For the text-containing cell, return its midpoint in (X, Y) coordinate format. 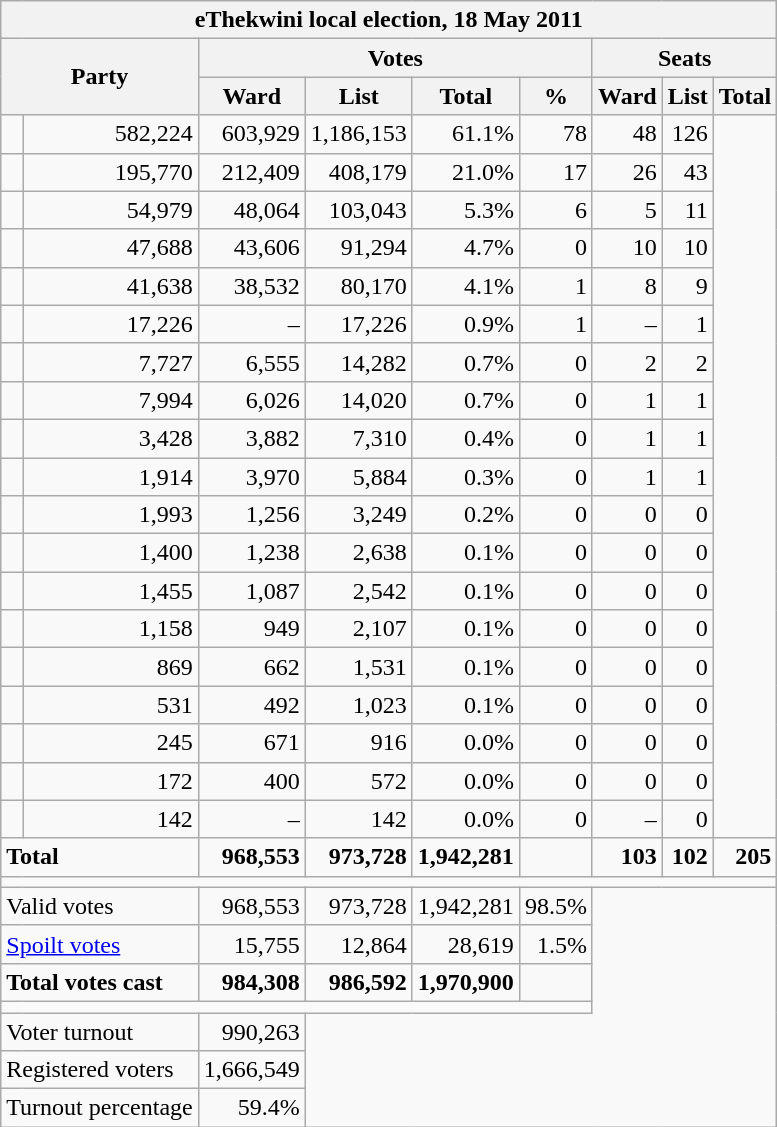
5 (627, 210)
1,970,900 (466, 982)
4.7% (466, 248)
5,884 (358, 477)
245 (110, 743)
9 (688, 286)
Voter turnout (100, 1031)
Turnout percentage (100, 1108)
212,409 (252, 172)
47,688 (110, 248)
43,606 (252, 248)
492 (252, 705)
% (556, 96)
48,064 (252, 210)
103 (627, 857)
11 (688, 210)
671 (252, 743)
Total votes cast (100, 982)
205 (745, 857)
54,979 (110, 210)
17 (556, 172)
916 (358, 743)
78 (556, 134)
3,249 (358, 515)
1.5% (556, 944)
1,023 (358, 705)
103,043 (358, 210)
1,087 (252, 591)
1,186,153 (358, 134)
986,592 (358, 982)
1,914 (110, 477)
59.4% (252, 1108)
4.1% (466, 286)
98.5% (556, 906)
0.2% (466, 515)
41,638 (110, 286)
28,619 (466, 944)
6 (556, 210)
80,170 (358, 286)
1,238 (252, 553)
1,256 (252, 515)
408,179 (358, 172)
Votes (395, 58)
2,542 (358, 591)
15,755 (252, 944)
12,864 (358, 944)
990,263 (252, 1031)
14,282 (358, 362)
3,428 (110, 438)
662 (252, 667)
1,531 (358, 667)
1,158 (110, 629)
949 (252, 629)
Spoilt votes (100, 944)
26 (627, 172)
1,666,549 (252, 1070)
984,308 (252, 982)
5.3% (466, 210)
21.0% (466, 172)
531 (110, 705)
7,727 (110, 362)
Seats (684, 58)
400 (252, 781)
3,882 (252, 438)
603,929 (252, 134)
0.4% (466, 438)
102 (688, 857)
1,993 (110, 515)
Registered voters (100, 1070)
38,532 (252, 286)
eThekwini local election, 18 May 2011 (389, 20)
6,026 (252, 400)
2,638 (358, 553)
6,555 (252, 362)
7,994 (110, 400)
126 (688, 134)
0.3% (466, 477)
8 (627, 286)
48 (627, 134)
43 (688, 172)
572 (358, 781)
1,455 (110, 591)
Valid votes (100, 906)
Party (100, 77)
2,107 (358, 629)
3,970 (252, 477)
91,294 (358, 248)
172 (110, 781)
1,400 (110, 553)
61.1% (466, 134)
7,310 (358, 438)
195,770 (110, 172)
0.9% (466, 324)
14,020 (358, 400)
582,224 (110, 134)
869 (110, 667)
